Find where the given text appears and provide that cell's center as (X, Y) coordinate. 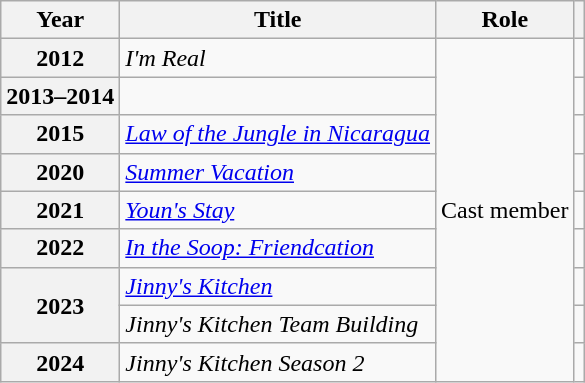
Jinny's Kitchen Season 2 (278, 362)
2013–2014 (60, 96)
Summer Vacation (278, 172)
2020 (60, 172)
2012 (60, 58)
2023 (60, 305)
2021 (60, 210)
Jinny's Kitchen (278, 286)
2022 (60, 248)
Cast member (505, 210)
In the Soop: Friendcation (278, 248)
Youn's Stay (278, 210)
2015 (60, 134)
Title (278, 20)
Role (505, 20)
I'm Real (278, 58)
Jinny's Kitchen Team Building (278, 324)
2024 (60, 362)
Law of the Jungle in Nicaragua (278, 134)
Year (60, 20)
